Scan for the cell matching the given text and deliver its (x, y) coordinate at center. 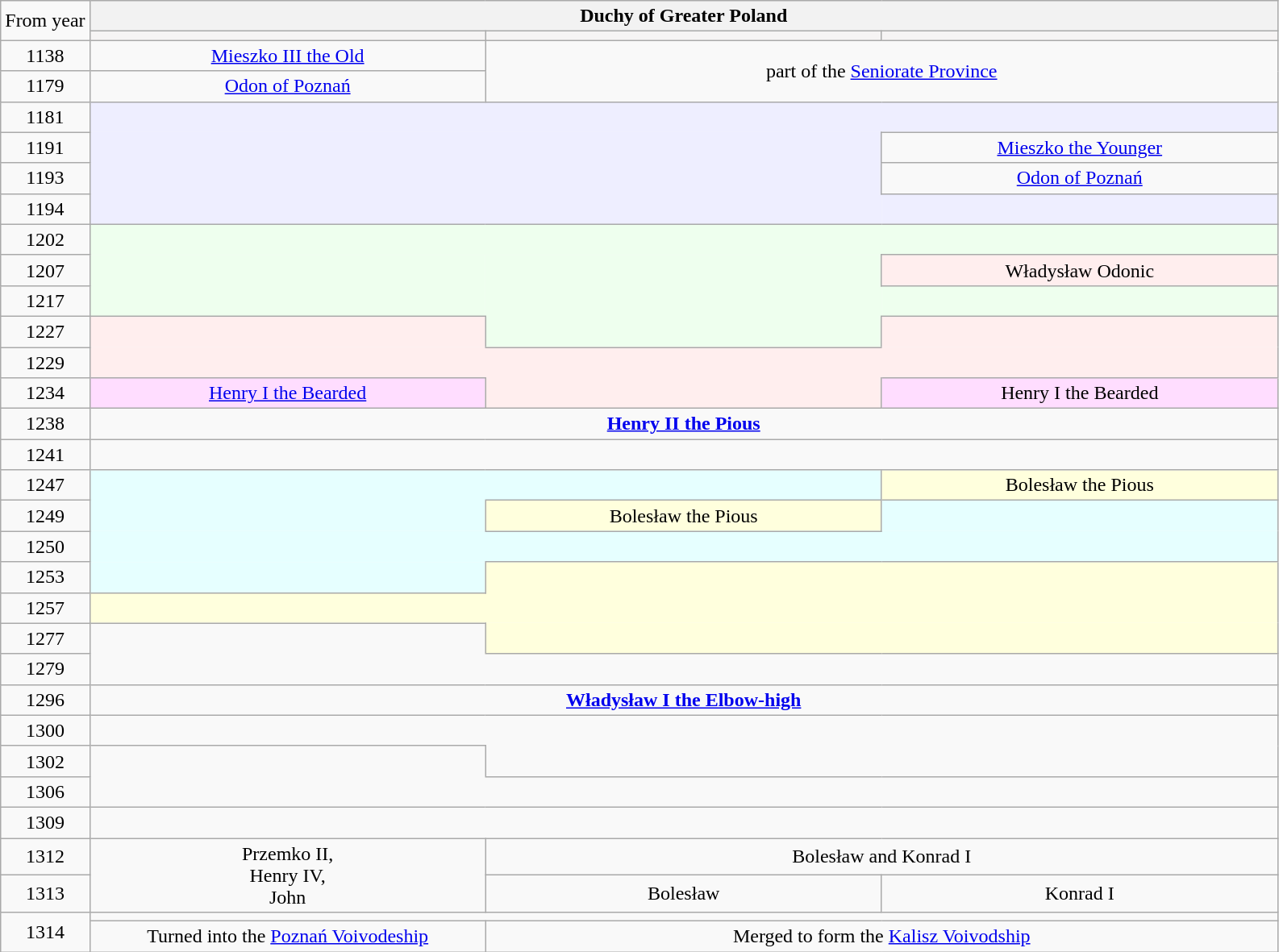
1234 (45, 393)
Władysław Odonic (1079, 270)
1277 (45, 638)
part of the Seniorate Province (881, 71)
1302 (45, 761)
Duchy of Greater Poland (684, 16)
1314 (45, 932)
Przemko II,Henry IV,John (287, 875)
1313 (45, 894)
1227 (45, 331)
Mieszko III the Old (287, 56)
1257 (45, 608)
1194 (45, 209)
1179 (45, 86)
Władysław I the Elbow-high (684, 700)
1217 (45, 301)
1193 (45, 178)
Bolesław (684, 894)
1238 (45, 424)
1191 (45, 148)
1138 (45, 56)
Turned into the Poznań Voivodeship (287, 937)
Henry II the Pious (684, 424)
Bolesław and Konrad I (881, 857)
1247 (45, 485)
1229 (45, 362)
1207 (45, 270)
1241 (45, 455)
1279 (45, 669)
1312 (45, 857)
1181 (45, 117)
Konrad I (1079, 894)
1253 (45, 577)
1296 (45, 700)
1306 (45, 792)
1309 (45, 822)
1202 (45, 239)
1300 (45, 730)
Merged to form the Kalisz Voivodship (881, 937)
Mieszko the Younger (1079, 148)
1250 (45, 547)
From year (45, 21)
1249 (45, 516)
